Return (x, y) of the center of cell containing provided text 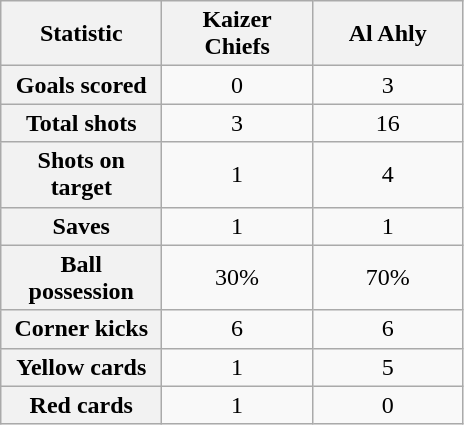
Goals scored (82, 85)
Al Ahly (388, 34)
Kaizer Chiefs (238, 34)
70% (388, 278)
Yellow cards (82, 367)
Statistic (82, 34)
Shots on target (82, 174)
Red cards (82, 405)
16 (388, 123)
5 (388, 367)
Saves (82, 226)
30% (238, 278)
4 (388, 174)
Ball possession (82, 278)
Corner kicks (82, 329)
Total shots (82, 123)
